Search for the cell housing the specified text and yield its [X, Y] center coordinate. 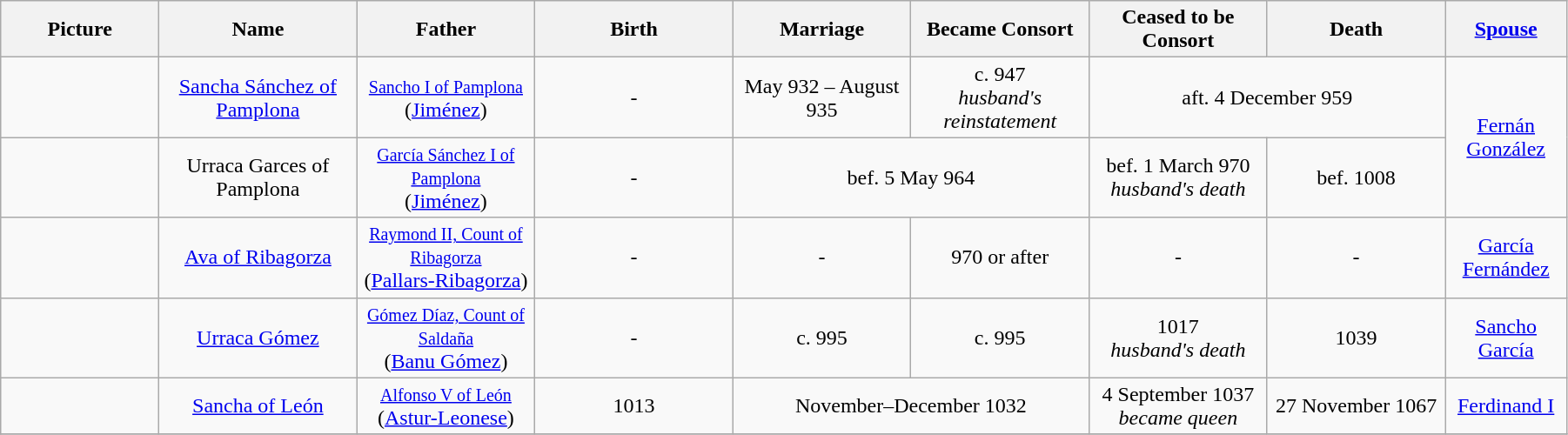
1039 [1356, 338]
aft. 4 December 959 [1267, 97]
Name [258, 30]
November–December 1032 [910, 405]
Picture [80, 30]
Marriage [821, 30]
Birth [633, 30]
Alfonso V of León (Astur-Leonese) [446, 405]
Sancha Sánchez of Pamplona [258, 97]
Ava of Ribagorza [258, 258]
1013 [633, 405]
4 September 1037became queen [1178, 405]
Sancho García [1506, 338]
Death [1356, 30]
Urraca Garces of Pamplona [258, 177]
Raymond II, Count of Ribagorza(Pallars-Ribagorza) [446, 258]
García Sánchez I of Pamplona(Jiménez) [446, 177]
Ceased to be Consort [1178, 30]
May 932 – August 935 [821, 97]
c. 947husband's reinstatement [1001, 97]
Sancho I of Pamplona(Jiménez) [446, 97]
Ferdinand I [1506, 405]
Became Consort [1001, 30]
Fernán González [1506, 137]
García Fernández [1506, 258]
Urraca Gómez [258, 338]
bef. 5 May 964 [910, 177]
bef. 1008 [1356, 177]
27 November 1067 [1356, 405]
1017husband's death [1178, 338]
Father [446, 30]
Spouse [1506, 30]
bef. 1 March 970husband's death [1178, 177]
Gómez Díaz, Count of Saldaña(Banu Gómez) [446, 338]
970 or after [1001, 258]
Sancha of León [258, 405]
